Pinpoint the cell where the given text exists, returning its (X, Y) midpoint coordinate. 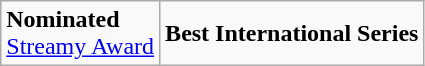
Best International Series (292, 34)
NominatedStreamy Award (80, 34)
